Return (X, Y) of the center of cell containing provided text 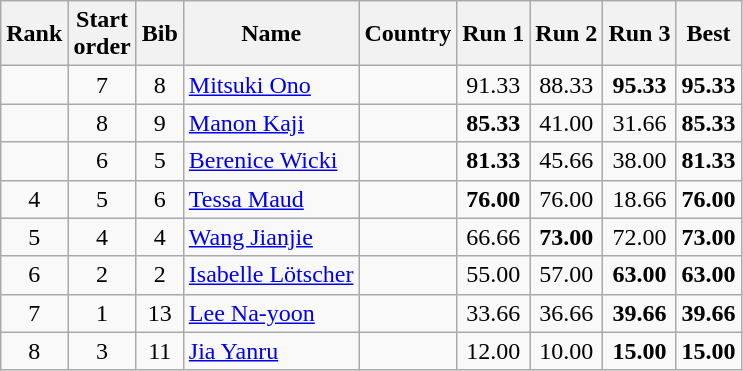
1 (102, 313)
12.00 (494, 351)
41.00 (566, 123)
Run 2 (566, 34)
Best (708, 34)
38.00 (640, 161)
Jia Yanru (271, 351)
45.66 (566, 161)
18.66 (640, 199)
36.66 (566, 313)
Wang Jianjie (271, 237)
Run 3 (640, 34)
13 (160, 313)
72.00 (640, 237)
11 (160, 351)
Country (408, 34)
33.66 (494, 313)
Isabelle Lötscher (271, 275)
Berenice Wicki (271, 161)
Name (271, 34)
Manon Kaji (271, 123)
55.00 (494, 275)
Tessa Maud (271, 199)
88.33 (566, 85)
Bib (160, 34)
Rank (34, 34)
57.00 (566, 275)
Startorder (102, 34)
91.33 (494, 85)
3 (102, 351)
Mitsuki Ono (271, 85)
66.66 (494, 237)
Lee Na-yoon (271, 313)
31.66 (640, 123)
9 (160, 123)
10.00 (566, 351)
Run 1 (494, 34)
